Return the [X, Y] coordinate for the center point of the cell that contains the specified text.  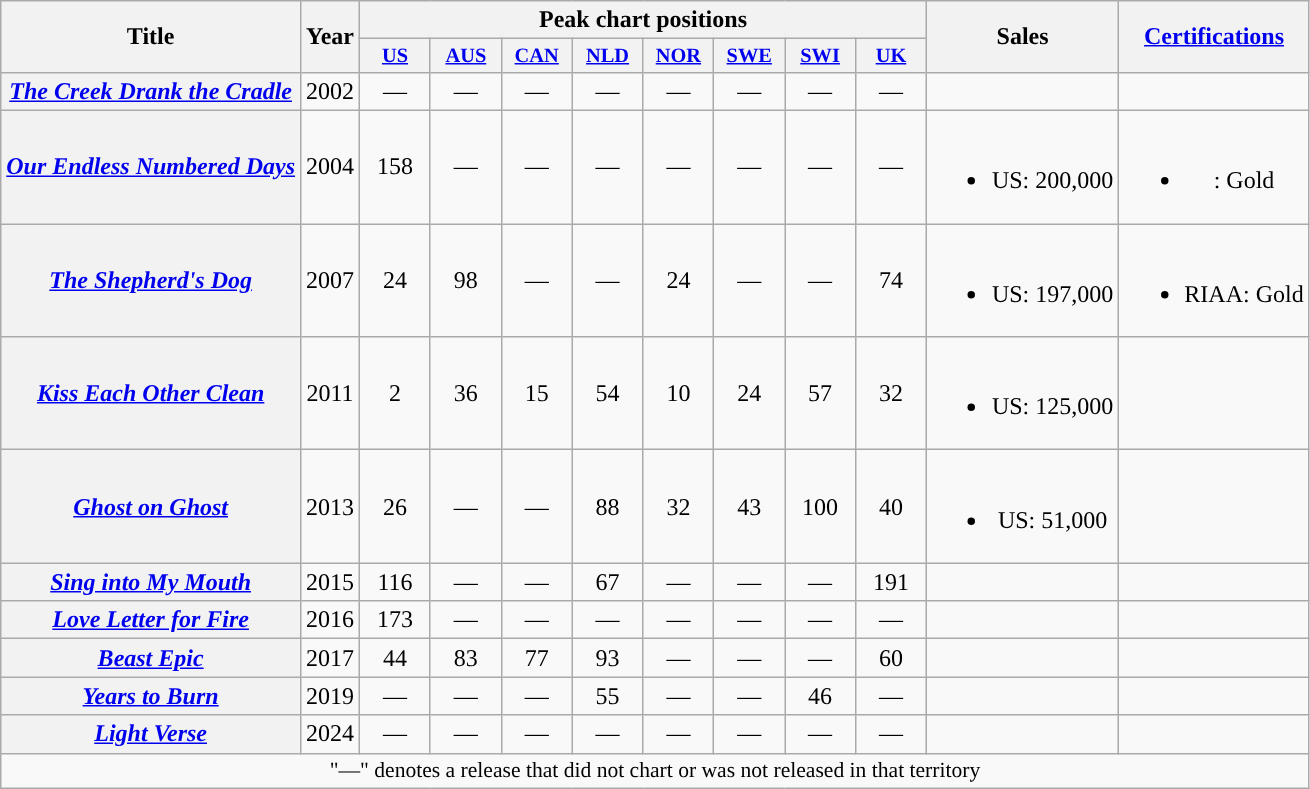
Our Endless Numbered Days [151, 168]
SWI [820, 56]
Love Letter for Fire [151, 620]
CAN [536, 56]
44 [396, 658]
116 [396, 582]
173 [396, 620]
2007 [330, 280]
26 [396, 506]
"—" denotes a release that did not chart or was not released in that territory [655, 771]
Title [151, 37]
The Creek Drank the Cradle [151, 91]
67 [608, 582]
10 [678, 394]
Light Verse [151, 734]
US: 125,000 [1022, 394]
2004 [330, 168]
US: 200,000 [1022, 168]
Sing into My Mouth [151, 582]
NLD [608, 56]
2016 [330, 620]
US [396, 56]
2017 [330, 658]
191 [892, 582]
: Gold [1214, 168]
US: 51,000 [1022, 506]
2019 [330, 696]
55 [608, 696]
93 [608, 658]
15 [536, 394]
Peak chart positions [644, 20]
88 [608, 506]
83 [466, 658]
77 [536, 658]
2013 [330, 506]
Sales [1022, 37]
74 [892, 280]
Year [330, 37]
Certifications [1214, 37]
Years to Burn [151, 696]
2011 [330, 394]
43 [750, 506]
46 [820, 696]
40 [892, 506]
57 [820, 394]
36 [466, 394]
Beast Epic [151, 658]
158 [396, 168]
NOR [678, 56]
Ghost on Ghost [151, 506]
60 [892, 658]
2 [396, 394]
2024 [330, 734]
US: 197,000 [1022, 280]
54 [608, 394]
Kiss Each Other Clean [151, 394]
AUS [466, 56]
2002 [330, 91]
98 [466, 280]
100 [820, 506]
SWE [750, 56]
2015 [330, 582]
The Shepherd's Dog [151, 280]
UK [892, 56]
RIAA: Gold [1214, 280]
